For the text-containing cell, return its midpoint in [x, y] coordinate format. 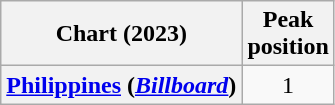
Peakposition [288, 34]
Chart (2023) [122, 34]
Philippines (Billboard) [122, 85]
1 [288, 85]
